Search for the cell housing the specified text and yield its (x, y) center coordinate. 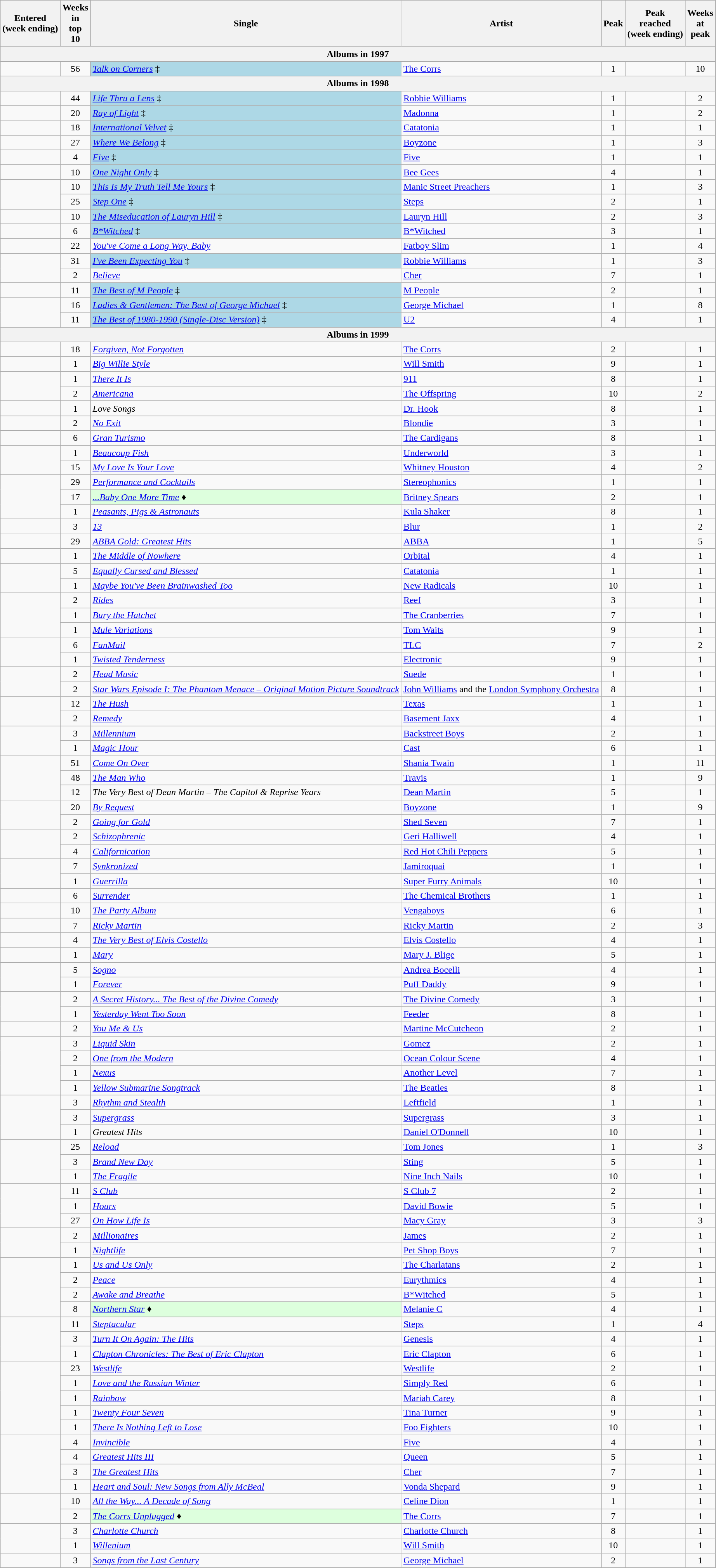
16 (75, 305)
Orbital (501, 556)
Turn It On Again: The Hits (246, 1339)
Talk on Corners ‡ (246, 69)
The Chemical Brothers (501, 896)
Surrender (246, 896)
Melanie C (501, 1309)
51 (75, 763)
Californication (246, 851)
The Fragile (246, 1176)
The Cardigans (501, 438)
Big Willie Style (246, 364)
A Secret History... The Best of the Divine Comedy (246, 999)
Vengaboys (501, 910)
Mary J. Blige (501, 955)
Fatboy Slim (501, 246)
Travis (501, 778)
The Beatles (501, 1088)
Madonna (501, 113)
Suede (501, 674)
Believe (246, 275)
I've Been Expecting You ‡ (246, 261)
The Cranberries (501, 615)
Albums in 1998 (358, 83)
Peasants, Pigs & Astronauts (246, 512)
Weeksatpeak (700, 23)
Ocean Colour Scene (501, 1058)
Where We Belong ‡ (246, 142)
Sting (501, 1161)
One from the Modern (246, 1058)
The Best of 1980-1990 (Single-Disc Version) ‡ (246, 320)
Vonda Shepard (501, 1487)
13 (246, 527)
Forgiven, Not Forgotten (246, 349)
Whitney Houston (501, 468)
Synkronized (246, 866)
Artist (501, 23)
Blondie (501, 423)
My Love Is Your Love (246, 468)
The Divine Comedy (501, 999)
TLC (501, 645)
One Night Only ‡ (246, 172)
Millennium (246, 733)
Bury the Hatchet (246, 615)
The Middle of Nowhere (246, 556)
Liquid Skin (246, 1043)
Stereophonics (501, 482)
Backstreet Boys (501, 733)
Feeder (501, 1014)
Us and Us Only (246, 1265)
Electronic (501, 659)
By Request (246, 807)
Hours (246, 1206)
ABBA (501, 541)
Peak (613, 23)
Daniel O'Donnell (501, 1132)
There It Is (246, 379)
Millionaires (246, 1235)
Nine Inch Nails (501, 1176)
The Man Who (246, 778)
Step One ‡ (246, 201)
Five ‡ (246, 157)
Red Hot Chili Peppers (501, 851)
Equally Cursed and Blessed (246, 571)
Rhythm and Stealth (246, 1102)
Twenty Four Seven (246, 1413)
Manic Street Preachers (501, 187)
Britney Spears (501, 497)
Life Thru a Lens ‡ (246, 98)
Mary (246, 955)
The Best of M People ‡ (246, 290)
Mariah Carey (501, 1398)
Love and the Russian Winter (246, 1383)
M People (501, 290)
Celine Dion (501, 1501)
Jamiroquai (501, 866)
Eurythmics (501, 1280)
Ray of Light ‡ (246, 113)
Cast (501, 748)
The Offspring (501, 393)
Sogno (246, 970)
The Very Best of Elvis Costello (246, 940)
Dean Martin (501, 792)
Underworld (501, 453)
The Corrs Unplugged ♦ (246, 1516)
Rides (246, 600)
Nexus (246, 1073)
This Is My Truth Tell Me Yours ‡ (246, 187)
Heart and Soul: New Songs from Ally McBeal (246, 1487)
Puff Daddy (501, 984)
Gran Turismo (246, 438)
Maybe You've Been Brainwashed Too (246, 586)
Remedy (246, 719)
15 (75, 468)
31 (75, 261)
On How Life Is (246, 1221)
Basement Jaxx (501, 719)
Nightlife (246, 1250)
Ladies & Gentlemen: The Best of George Michael ‡ (246, 305)
Tom Waits (501, 630)
International Velvet ‡ (246, 128)
Elvis Costello (501, 940)
Albums in 1997 (358, 54)
Beaucoup Fish (246, 453)
Going for Gold (246, 822)
Simply Red (501, 1383)
Yesterday Went Too Soon (246, 1014)
17 (75, 497)
Willenium (246, 1545)
Forever (246, 984)
ABBA Gold: Greatest Hits (246, 541)
The Hush (246, 704)
48 (75, 778)
Pet Shop Boys (501, 1250)
Tina Turner (501, 1413)
Reload (246, 1147)
Americana (246, 393)
Head Music (246, 674)
Peace (246, 1280)
Another Level (501, 1073)
Super Furry Animals (501, 881)
David Bowie (501, 1206)
Yellow Submarine Songtrack (246, 1088)
Foo Fighters (501, 1428)
Tom Jones (501, 1147)
New Radicals (501, 586)
Leftfield (501, 1102)
Albums in 1999 (358, 334)
Geri Halliwell (501, 837)
Weeksintop10 (75, 23)
Greatest Hits III (246, 1457)
Macy Gray (501, 1221)
Love Songs (246, 408)
Star Wars Episode I: The Phantom Menace – Original Motion Picture Soundtrack (246, 689)
FanMail (246, 645)
The Greatest Hits (246, 1472)
The Charlatans (501, 1265)
911 (501, 379)
U2 (501, 320)
56 (75, 69)
Greatest Hits (246, 1132)
Come On Over (246, 763)
Entered (week ending) (30, 23)
Mule Variations (246, 630)
Gomez (501, 1043)
Awake and Breathe (246, 1294)
Northern Star ♦ (246, 1309)
Schizophrenic (246, 837)
Bee Gees (501, 172)
Lauryn Hill (501, 216)
Queen (501, 1457)
Twisted Tenderness (246, 659)
S Club (246, 1191)
Invincible (246, 1442)
You Me & Us (246, 1029)
Reef (501, 600)
Songs from the Last Century (246, 1560)
Kula Shaker (501, 512)
Texas (501, 704)
Shed Seven (501, 822)
Guerrilla (246, 881)
Brand New Day (246, 1161)
The Miseducation of Lauryn Hill ‡ (246, 216)
23 (75, 1368)
Shania Twain (501, 763)
S Club 7 (501, 1191)
Steptacular (246, 1324)
Magic Hour (246, 748)
Performance and Cocktails (246, 482)
22 (75, 246)
All the Way... A Decade of Song (246, 1501)
James (501, 1235)
Single (246, 23)
Martine McCutcheon (501, 1029)
Clapton Chronicles: The Best of Eric Clapton (246, 1353)
You've Come a Long Way, Baby (246, 246)
Peakreached (week ending) (655, 23)
Genesis (501, 1339)
The Very Best of Dean Martin – The Capitol & Reprise Years (246, 792)
No Exit (246, 423)
Eric Clapton (501, 1353)
B*Witched ‡ (246, 231)
John Williams and the London Symphony Orchestra (501, 689)
Dr. Hook (501, 408)
Rainbow (246, 1398)
Andrea Bocelli (501, 970)
The Party Album (246, 910)
...Baby One More Time ♦ (246, 497)
There Is Nothing Left to Lose (246, 1428)
44 (75, 98)
Blur (501, 527)
